Scan for the cell matching the given text and deliver its [x, y] coordinate at center. 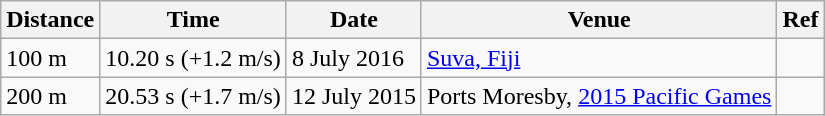
Ports Moresby, 2015 Pacific Games [598, 96]
Date [354, 20]
12 July 2015 [354, 96]
8 July 2016 [354, 58]
20.53 s (+1.7 m/s) [194, 96]
Ref [800, 20]
Time [194, 20]
Venue [598, 20]
100 m [50, 58]
10.20 s (+1.2 m/s) [194, 58]
Suva, Fiji [598, 58]
200 m [50, 96]
Distance [50, 20]
